Pinpoint the cell where the given text exists, returning its (X, Y) midpoint coordinate. 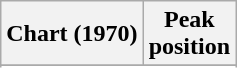
Chart (1970) (72, 34)
Peakposition (189, 34)
